Extract the [x, y] coordinate from the center of the cell holding the provided text.  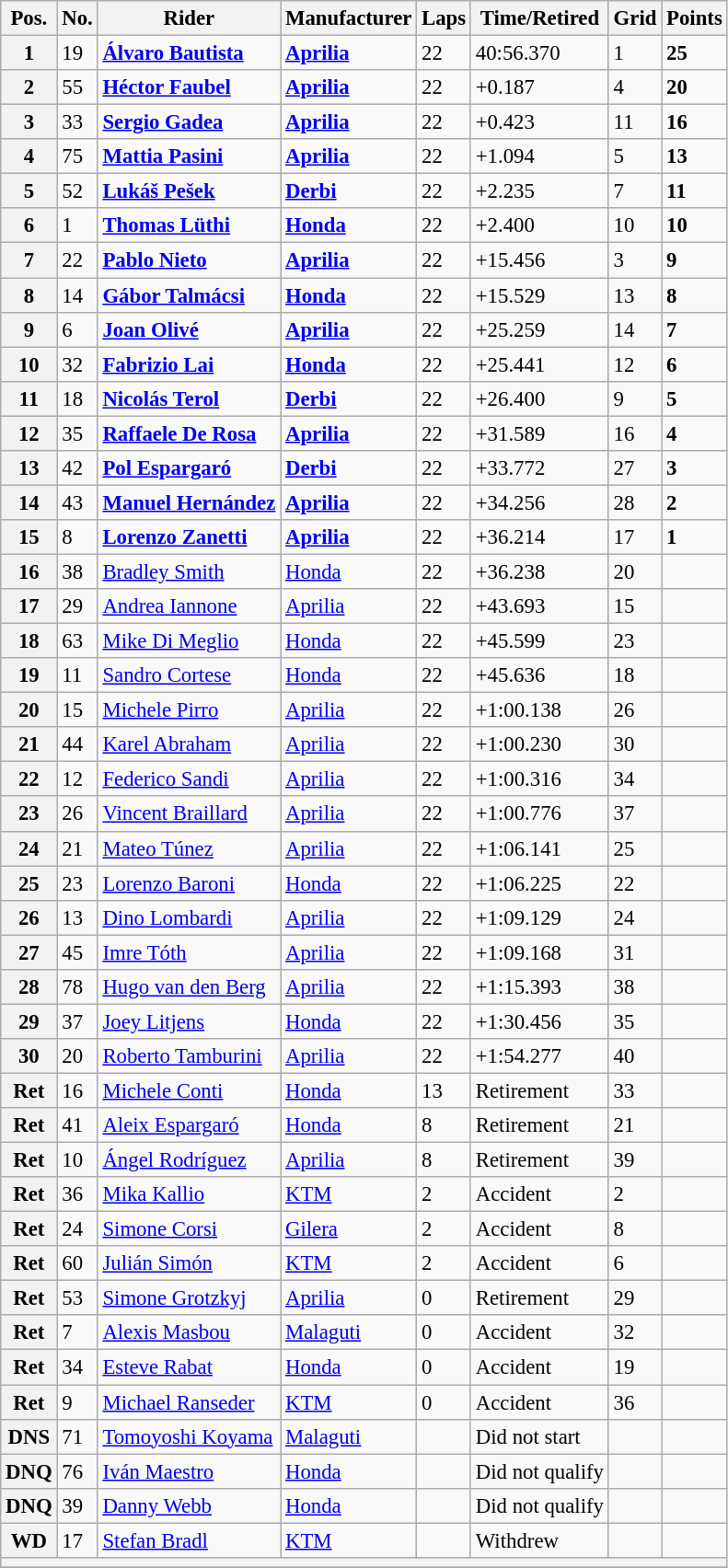
+1:00.316 [539, 779]
+1.094 [539, 156]
Álvaro Bautista [190, 53]
+1:06.225 [539, 883]
Lukáš Pešek [190, 191]
Rider [190, 18]
Federico Sandi [190, 779]
No. [77, 18]
Tomoyoshi Koyama [190, 1436]
31 [635, 952]
Sandro Cortese [190, 675]
Fabrizio Lai [190, 364]
Julián Simón [190, 1263]
+1:00.138 [539, 710]
52 [77, 191]
Did not start [539, 1436]
+0.187 [539, 87]
Simone Grotzkyj [190, 1298]
Manuel Hernández [190, 502]
+45.599 [539, 641]
+2.235 [539, 191]
Sergio Gadea [190, 122]
WD [29, 1540]
+36.214 [539, 537]
+1:54.277 [539, 1056]
Ángel Rodríguez [190, 1160]
Laps [444, 18]
+0.423 [539, 122]
+2.400 [539, 225]
+1:00.776 [539, 814]
+45.636 [539, 675]
Thomas Lüthi [190, 225]
Gilera [349, 1229]
+1:09.168 [539, 952]
Grid [635, 18]
Danny Webb [190, 1505]
Mattia Pasini [190, 156]
+1:09.129 [539, 917]
+15.456 [539, 260]
DNS [29, 1436]
+1:15.393 [539, 987]
Vincent Braillard [190, 814]
+1:00.230 [539, 744]
Stefan Bradl [190, 1540]
+26.400 [539, 398]
Points [694, 18]
55 [77, 87]
45 [77, 952]
Héctor Faubel [190, 87]
76 [77, 1471]
42 [77, 468]
+31.589 [539, 433]
Aleix Espargaró [190, 1125]
Michael Ranseder [190, 1402]
Bradley Smith [190, 571]
+1:06.141 [539, 848]
Andrea Iannone [190, 606]
Raffaele De Rosa [190, 433]
Joey Litjens [190, 1021]
Nicolás Terol [190, 398]
Lorenzo Zanetti [190, 537]
Michele Pirro [190, 710]
Gábor Talmácsi [190, 295]
+1:30.456 [539, 1021]
Iván Maestro [190, 1471]
Imre Tóth [190, 952]
+25.259 [539, 329]
Simone Corsi [190, 1229]
Karel Abraham [190, 744]
+15.529 [539, 295]
Pos. [29, 18]
Time/Retired [539, 18]
75 [77, 156]
53 [77, 1298]
+33.772 [539, 468]
Pol Espargaró [190, 468]
Pablo Nieto [190, 260]
Lorenzo Baroni [190, 883]
Mika Kallio [190, 1194]
40:56.370 [539, 53]
Mateo Túnez [190, 848]
Alexis Masbou [190, 1333]
41 [77, 1125]
60 [77, 1263]
Withdrew [539, 1540]
Joan Olivé [190, 329]
44 [77, 744]
+25.441 [539, 364]
Manufacturer [349, 18]
71 [77, 1436]
78 [77, 987]
63 [77, 641]
Roberto Tamburini [190, 1056]
+34.256 [539, 502]
Mike Di Meglio [190, 641]
40 [635, 1056]
+36.238 [539, 571]
Hugo van den Berg [190, 987]
Michele Conti [190, 1090]
Esteve Rabat [190, 1367]
+43.693 [539, 606]
Dino Lombardi [190, 917]
43 [77, 502]
